Scan for the cell matching the given text and deliver its (x, y) coordinate at center. 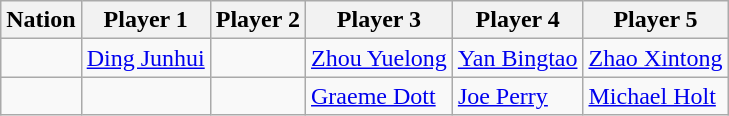
Player 5 (656, 20)
Player 2 (258, 20)
Player 4 (518, 20)
Player 1 (146, 20)
Player 3 (380, 20)
Yan Bingtao (518, 58)
Ding Junhui (146, 58)
Michael Holt (656, 96)
Graeme Dott (380, 96)
Zhao Xintong (656, 58)
Nation (41, 20)
Joe Perry (518, 96)
Zhou Yuelong (380, 58)
